For the text-containing cell, return its midpoint in (X, Y) coordinate format. 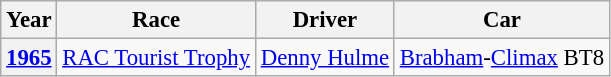
Denny Hulme (324, 58)
1965 (29, 58)
Year (29, 20)
Driver (324, 20)
Race (156, 20)
RAC Tourist Trophy (156, 58)
Brabham-Climax BT8 (502, 58)
Car (502, 20)
